Return [X, Y] of the center of cell containing provided text 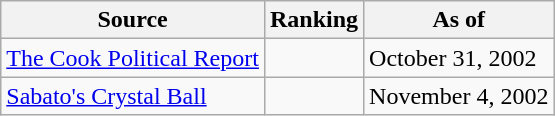
Sabato's Crystal Ball [133, 96]
Ranking [314, 20]
The Cook Political Report [133, 58]
November 4, 2002 [459, 96]
As of [459, 20]
October 31, 2002 [459, 58]
Source [133, 20]
